Detect which cell encompasses the target text, then output its [X, Y] center coordinate. 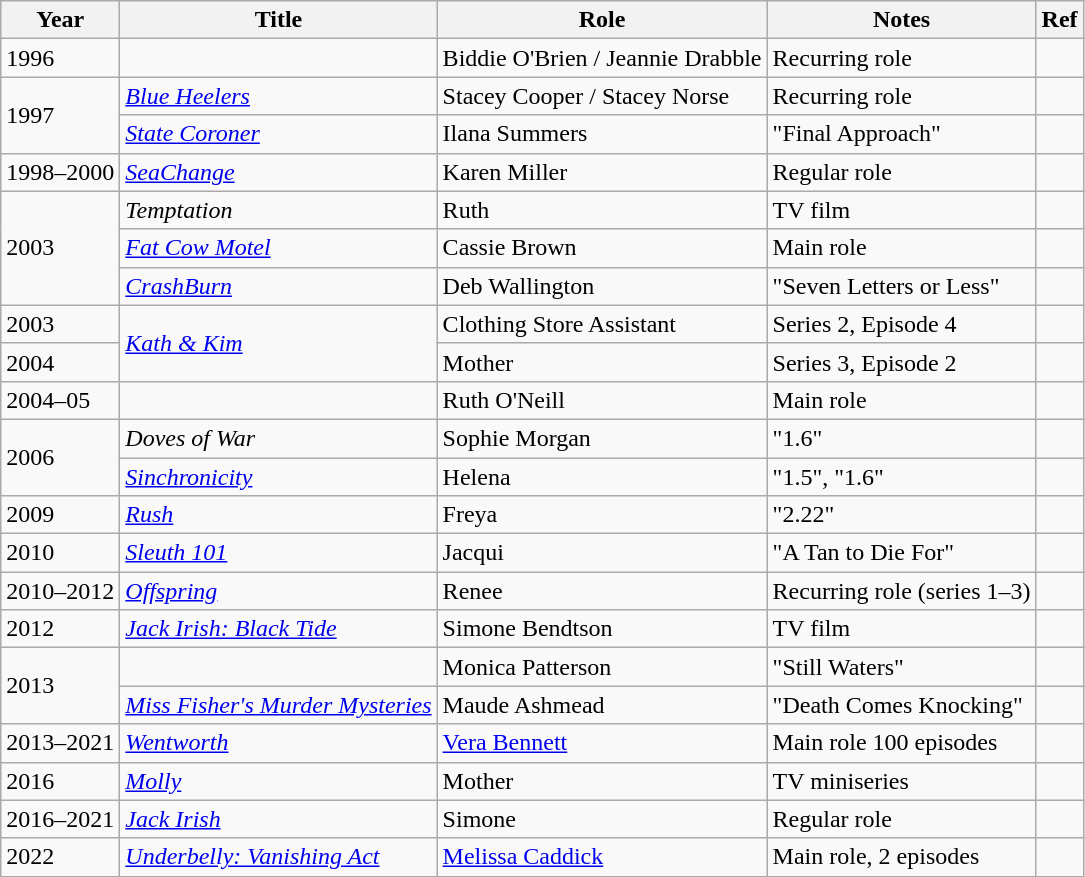
Deb Wallington [602, 286]
"2.22" [902, 515]
Underbelly: Vanishing Act [278, 857]
Melissa Caddick [602, 857]
"Still Waters" [902, 667]
"Death Comes Knocking" [902, 705]
2004–05 [60, 400]
Role [602, 20]
2004 [60, 362]
Ruth [602, 210]
Recurring role (series 1–3) [902, 591]
"A Tan to Die For" [902, 553]
Clothing Store Assistant [602, 324]
Biddie O'Brien / Jeannie Drabble [602, 58]
2016 [60, 781]
Stacey Cooper / Stacey Norse [602, 96]
2022 [60, 857]
Simone [602, 819]
Kath & Kim [278, 343]
Renee [602, 591]
Series 3, Episode 2 [902, 362]
Sophie Morgan [602, 438]
1998–2000 [60, 172]
1997 [60, 115]
TV miniseries [902, 781]
Series 2, Episode 4 [902, 324]
2010–2012 [60, 591]
"Final Approach" [902, 134]
Rush [278, 515]
Ref [1060, 20]
CrashBurn [278, 286]
Helena [602, 477]
Maude Ashmead [602, 705]
Cassie Brown [602, 248]
2013 [60, 686]
Miss Fisher's Murder Mysteries [278, 705]
"1.5", "1.6" [902, 477]
Ilana Summers [602, 134]
2012 [60, 629]
Main role, 2 episodes [902, 857]
Blue Heelers [278, 96]
2009 [60, 515]
SeaChange [278, 172]
Jack Irish [278, 819]
2016–2021 [60, 819]
Jack Irish: Black Tide [278, 629]
Doves of War [278, 438]
Molly [278, 781]
Sinchronicity [278, 477]
Offspring [278, 591]
"1.6" [902, 438]
Freya [602, 515]
Wentworth [278, 743]
Temptation [278, 210]
State Coroner [278, 134]
2006 [60, 457]
Fat Cow Motel [278, 248]
Vera Bennett [602, 743]
Ruth O'Neill [602, 400]
Title [278, 20]
Monica Patterson [602, 667]
Year [60, 20]
Main role 100 episodes [902, 743]
1996 [60, 58]
Jacqui [602, 553]
Karen Miller [602, 172]
"Seven Letters or Less" [902, 286]
2010 [60, 553]
Notes [902, 20]
Sleuth 101 [278, 553]
Simone Bendtson [602, 629]
2013–2021 [60, 743]
